Determine the [x, y] coordinate at the center of the cell enclosing the given text.  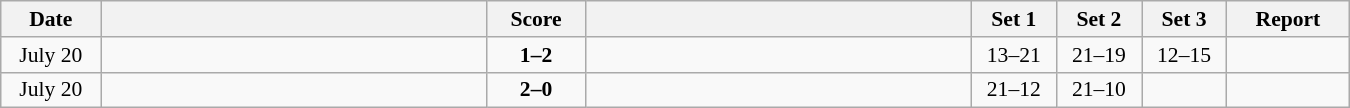
21–12 [1014, 90]
21–10 [1098, 90]
Report [1288, 19]
13–21 [1014, 55]
12–15 [1184, 55]
1–2 [536, 55]
Score [536, 19]
Set 3 [1184, 19]
2–0 [536, 90]
Set 2 [1098, 19]
Set 1 [1014, 19]
Date [51, 19]
21–19 [1098, 55]
